Return [x, y] of the center of cell containing provided text 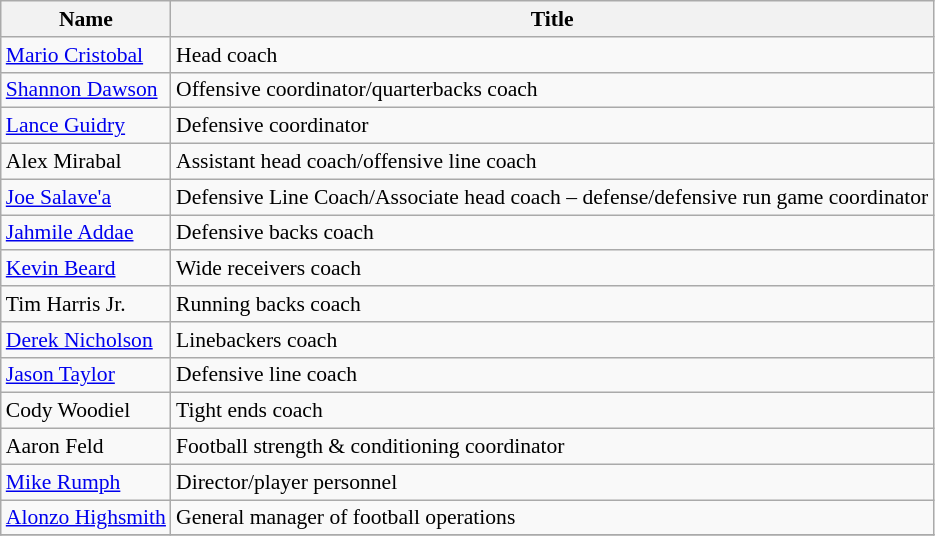
Joe Salave'a [86, 197]
Alex Mirabal [86, 162]
Defensive Line Coach/Associate head coach – defense/defensive run game coordinator [552, 197]
Offensive coordinator/quarterbacks coach [552, 90]
Director/player personnel [552, 482]
Lance Guidry [86, 126]
Defensive coordinator [552, 126]
Kevin Beard [86, 269]
Alonzo Highsmith [86, 518]
Defensive backs coach [552, 233]
Assistant head coach/offensive line coach [552, 162]
Jahmile Addae [86, 233]
Aaron Feld [86, 447]
General manager of football operations [552, 518]
Shannon Dawson [86, 90]
Jason Taylor [86, 375]
Defensive line coach [552, 375]
Wide receivers coach [552, 269]
Name [86, 19]
Mario Cristobal [86, 55]
Tim Harris Jr. [86, 304]
Head coach [552, 55]
Mike Rumph [86, 482]
Cody Woodiel [86, 411]
Title [552, 19]
Linebackers coach [552, 340]
Football strength & conditioning coordinator [552, 447]
Derek Nicholson [86, 340]
Running backs coach [552, 304]
Tight ends coach [552, 411]
